Determine the (X, Y) coordinate at the center of the cell enclosing the given text.  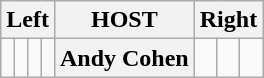
Right (228, 20)
HOST (124, 20)
Left (28, 20)
Andy Cohen (124, 58)
